Determine the [x, y] coordinate at the center of the cell enclosing the given text.  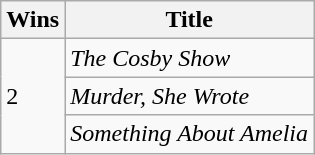
Title [190, 20]
Something About Amelia [190, 134]
Murder, She Wrote [190, 96]
2 [33, 96]
Wins [33, 20]
The Cosby Show [190, 58]
